From the cell containing the given text, extract its center point as (X, Y) coordinate. 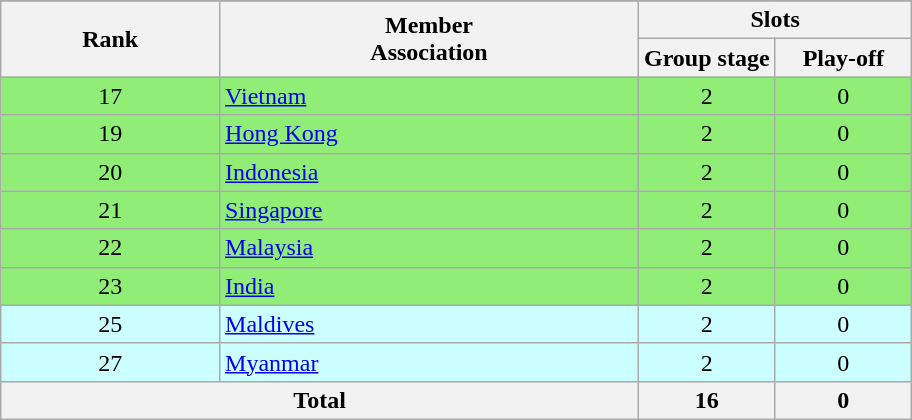
Vietnam (430, 96)
21 (110, 210)
19 (110, 134)
20 (110, 172)
Malaysia (430, 248)
22 (110, 248)
Group stage (706, 58)
Hong Kong (430, 134)
Singapore (430, 210)
23 (110, 286)
27 (110, 362)
Rank (110, 39)
Slots (774, 20)
Play-off (844, 58)
MemberAssociation (430, 39)
17 (110, 96)
Myanmar (430, 362)
Total (320, 400)
25 (110, 324)
Maldives (430, 324)
India (430, 286)
Indonesia (430, 172)
16 (706, 400)
